For the text-containing cell, return its midpoint in [x, y] coordinate format. 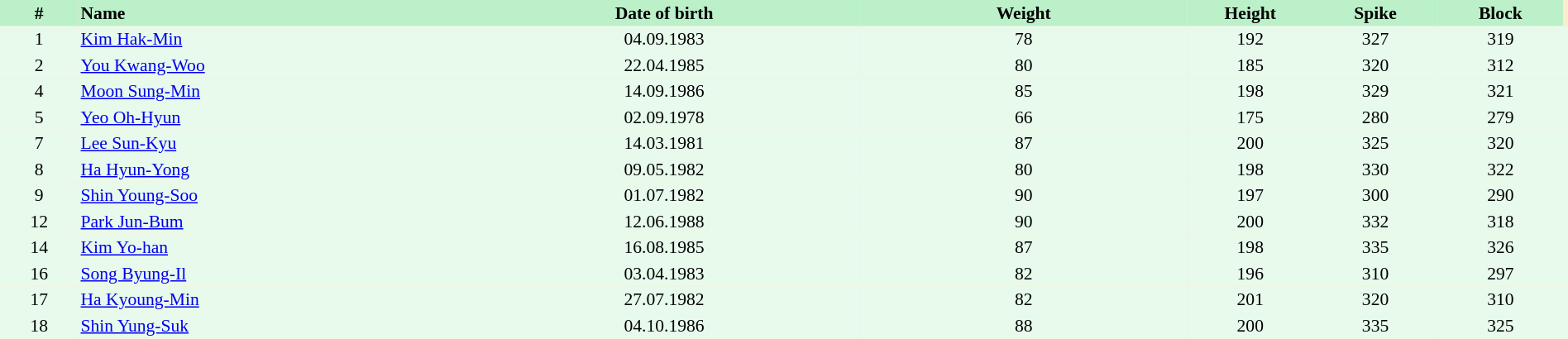
1 [39, 40]
332 [1374, 222]
Shin Young-Soo [273, 195]
09.05.1982 [664, 169]
201 [1250, 299]
04.09.1983 [664, 40]
Block [1500, 13]
Kim Yo-han [273, 248]
Name [273, 13]
03.04.1983 [664, 274]
185 [1250, 65]
279 [1500, 117]
16 [39, 274]
12 [39, 222]
4 [39, 91]
85 [1024, 91]
88 [1024, 326]
329 [1374, 91]
Song Byung-Il [273, 274]
Moon Sung-Min [273, 91]
You Kwang-Woo [273, 65]
330 [1374, 169]
7 [39, 144]
175 [1250, 117]
318 [1500, 222]
2 [39, 65]
8 [39, 169]
16.08.1985 [664, 248]
196 [1250, 274]
321 [1500, 91]
14.03.1981 [664, 144]
66 [1024, 117]
22.04.1985 [664, 65]
Height [1250, 13]
300 [1374, 195]
197 [1250, 195]
312 [1500, 65]
5 [39, 117]
Ha Kyoung-Min [273, 299]
78 [1024, 40]
Lee Sun-Kyu [273, 144]
Date of birth [664, 13]
9 [39, 195]
280 [1374, 117]
322 [1500, 169]
12.06.1988 [664, 222]
14 [39, 248]
27.07.1982 [664, 299]
14.09.1986 [664, 91]
17 [39, 299]
327 [1374, 40]
192 [1250, 40]
Weight [1024, 13]
02.09.1978 [664, 117]
326 [1500, 248]
18 [39, 326]
# [39, 13]
04.10.1986 [664, 326]
297 [1500, 274]
Ha Hyun-Yong [273, 169]
Park Jun-Bum [273, 222]
01.07.1982 [664, 195]
Shin Yung-Suk [273, 326]
Yeo Oh-Hyun [273, 117]
Kim Hak-Min [273, 40]
290 [1500, 195]
319 [1500, 40]
Spike [1374, 13]
